Extract the (x, y) coordinate from the center of the cell holding the provided text.  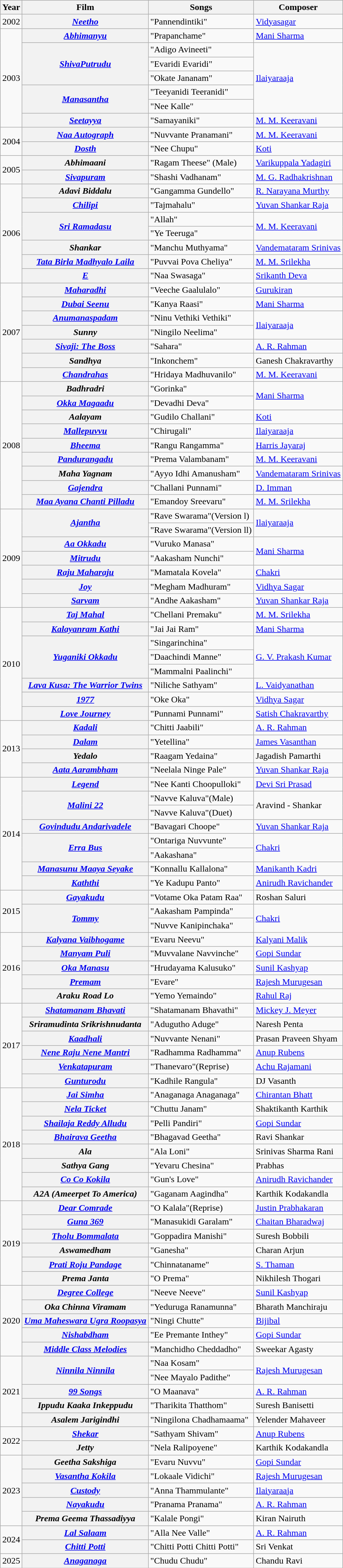
Co Co Kokila (85, 1180)
"Votame Oka Patam Raa" (201, 897)
"Navve Kaluva"(Duet) (201, 812)
"Bavagari Choope" (201, 826)
Bharath Manchiraju (298, 1306)
"Inkonchem" (201, 360)
Abhimaani (85, 163)
"Prapanchame" (201, 36)
"Punnami Punnami" (201, 714)
"Kanya Raasi" (201, 304)
Vidyasagar (298, 22)
"Aakasham Nunchi" (201, 558)
"Megham Madhuram" (201, 586)
Film (85, 7)
2004 (11, 141)
Malini 22 (85, 805)
Sivapuram (85, 177)
"Ganesha" (201, 1250)
Custody (85, 1490)
"O Kalala"(Reprise) (201, 1208)
Jagadish Pamarthi (298, 756)
Suresh Banisetti (298, 1405)
DJ Vasanth (298, 1081)
"Rave Swarama"(Version l) (201, 516)
A2A (Ameerpet To America) (85, 1194)
2008 (11, 445)
Chilipi (85, 205)
2006 (11, 233)
2024 (11, 1540)
"Okate Jananam" (201, 78)
"Ala Loni" (201, 1151)
"Niliche Sathyam" (201, 685)
Bijibal (298, 1321)
Chirantan Bhatt (298, 1095)
"O Prema" (201, 1278)
Chandu Ravi (298, 1561)
"Anaganaga Anaganaga" (201, 1095)
"Evaru Nuvvu" (201, 1462)
"Nuvve Kanipinchaka" (201, 925)
Dalam (85, 742)
Srikanth Deva (298, 276)
ShivaPutrudu (85, 64)
"Manasukidi Garalam" (201, 1222)
Jetty (85, 1448)
"Chinnataname" (201, 1264)
Naresh Penta (298, 1024)
S. Thaman (298, 1264)
Kadali (85, 728)
"Manchidho Cheddadho" (201, 1349)
"Singarinchina" (201, 643)
"Aakashana" (201, 854)
E (85, 276)
Prema Geema Thassadiyya (85, 1518)
Araku Road Lo (85, 996)
"Sahara" (201, 346)
Sriramudinta Srikrishnudanta (85, 1024)
"Samayaniki" (201, 120)
"Vuruko Manasa" (201, 544)
Roshan Saluri (298, 897)
"Sathyam Shivam" (201, 1434)
"Ninu Vethiki Vethiki" (201, 318)
"Neelala Ninge Pale" (201, 770)
Tommy (85, 918)
2015 (11, 911)
"Chudu Chudu" (201, 1561)
Manasunu Maaya Seyake (85, 869)
Ajantha (85, 523)
2002 (11, 22)
"Pelli Pandiri" (201, 1123)
"Hrudayama Kalusuko" (201, 968)
"Ee Premante Inthey" (201, 1335)
Kalyana Vaibhogame (85, 939)
"Nee Mayalo Padithe" (201, 1377)
"Veeche Gaalulalo" (201, 290)
G. V. Prakash Kumar (298, 657)
Aata Aarambham (85, 770)
"Nee Chupu" (201, 148)
"Evaridi Evaridi" (201, 64)
Nishabdham (85, 1335)
"Tharikita Thatthom" (201, 1405)
Songs (201, 7)
"O Maanava" (201, 1391)
2021 (11, 1391)
Adavi Biddalu (85, 191)
Harris Jayaraj (298, 445)
"Hridaya Madhuvanilo" (201, 374)
Jai Simha (85, 1095)
Ninnila Ninnila (85, 1370)
Kaadhali (85, 1038)
Shailaja Reddy Alludu (85, 1123)
Anumanaspadam (85, 318)
"Bhagavad Geetha" (201, 1137)
Nene Raju Nene Mantri (85, 1052)
"Yeduruga Ranamunna" (201, 1306)
Tata Birla Madhyalo Laila (85, 262)
"Nee Kalle" (201, 106)
"Chuttu Janam" (201, 1109)
"Gorinka" (201, 388)
Mickey J. Meyer (298, 1010)
Satish Chakravarthy (298, 714)
Naa Autograph (85, 134)
M. G. Radhakrishnan (298, 177)
Composer (298, 7)
Aravind - Shankar (298, 805)
"Konnallu Kallalona" (201, 869)
"Kadhile Rangula" (201, 1081)
Anaganaga (85, 1561)
"Naa Swasaga" (201, 276)
2010 (11, 664)
Justin Prabhakaran (298, 1208)
"Rave Swarama"(Version ll) (201, 530)
"Pannendintiki" (201, 22)
Sarvam (85, 600)
"Navve Kaluva"(Male) (201, 798)
L. Vaidyanathan (298, 685)
Aalayam (85, 417)
Pandurangadu (85, 459)
Bheema (85, 445)
Oka Manasu (85, 968)
Nayakudu (85, 1504)
"Adugutho Aduge" (201, 1024)
Sandhya (85, 360)
"Evaru Neevu" (201, 939)
"Ye Kadupu Panto" (201, 883)
Lal Salaam (85, 1533)
"Jai Jai Ram" (201, 629)
"Emandoy Sreevaru" (201, 502)
Manyam Puli (85, 954)
"Lokaale Vidichi" (201, 1476)
Manikanth Kadri (298, 869)
Sathya Gang (85, 1165)
2025 (11, 1561)
"Teeyanidi Teeranidi" (201, 92)
Manasantha (85, 99)
"Mamatala Kovela" (201, 572)
"Ontariga Nuvvunte" (201, 840)
"Thanevaro"(Reprise) (201, 1066)
Yuganiki Okkadu (85, 657)
Varikuppala Yadagiri (298, 163)
Mitrudu (85, 558)
"Goppadira Manishi" (201, 1236)
"Ningilona Chadhamaama" (201, 1420)
Chandrahas (85, 374)
Charan Arjun (298, 1250)
2017 (11, 1045)
2003 (11, 78)
Maa Ayana Chanti Pilladu (85, 502)
"Nela Ralipoyene" (201, 1448)
Devi Sri Prasad (298, 784)
"Oke Oka" (201, 699)
2007 (11, 332)
"Daachindi Manne" (201, 657)
Maha Yagnam (85, 473)
Shaktikanth Karthik (298, 1109)
Nela Ticket (85, 1109)
Mallepuvvu (85, 431)
2009 (11, 558)
2018 (11, 1144)
Shatamanam Bhavati (85, 1010)
R. Narayana Murthy (298, 191)
Legend (85, 784)
"Nee Kanti Choopulloki" (201, 784)
Gajendra (85, 488)
"Yetellina" (201, 742)
Asalem Jarigindhi (85, 1420)
D. Imman (298, 488)
Oka Chinna Viramam (85, 1306)
Vasantha Kokila (85, 1476)
Degree College (85, 1292)
Dubai Seenu (85, 304)
"Yemo Yemaindo" (201, 996)
"Gun's Love" (201, 1180)
Chitti Potti (85, 1547)
Sri Ramadasu (85, 226)
Gayakudu (85, 897)
"Challani Punnami" (201, 488)
"Nuvvante Pranamani" (201, 134)
"Raagam Yedaina" (201, 756)
"Tajmahalu" (201, 205)
Gurukiran (298, 290)
Middle Class Melodies (85, 1349)
"Chitti Potti Chitti Potti" (201, 1547)
Gunturodu (85, 1081)
Guna 369 (85, 1222)
"Neeve Neeve" (201, 1292)
"Allah" (201, 219)
"Evare" (201, 982)
"Prema Valambanam" (201, 459)
"Adigo Avineeti" (201, 50)
Sunny (85, 332)
Tholu Bommalata (85, 1236)
Abhimanyu (85, 36)
Raju Maharaju (85, 572)
James Vasanthan (298, 742)
Ganesh Chakravarthy (298, 360)
Love Journey (85, 714)
Shankar (85, 247)
Kaththi (85, 883)
Year (11, 7)
"Naa Kosam" (201, 1363)
2019 (11, 1243)
"Chitti Jaabili" (201, 728)
Badhradri (85, 388)
"Ayyo Idhi Amanusham" (201, 473)
Yelender Mahaveer (298, 1420)
"Gangamma Gundello" (201, 191)
"Muvvalane Navvinche" (201, 954)
Dosth (85, 148)
Dear Comrade (85, 1208)
"Gaganam Aagindha" (201, 1194)
Govindudu Andarivadele (85, 826)
Prasan Praveen Shyam (298, 1038)
99 Songs (85, 1391)
Erra Bus (85, 847)
Prabhas (298, 1165)
Bhairava Geetha (85, 1137)
"Rangu Rangamma" (201, 445)
Yedalo (85, 756)
"Ningi Chutte" (201, 1321)
Geetha Sakshiga (85, 1462)
Premam (85, 982)
Suresh Bobbili (298, 1236)
2023 (11, 1490)
Sweekar Agasty (298, 1349)
2022 (11, 1441)
"Manchu Muthyama" (201, 247)
"Chellani Premaku" (201, 614)
Ippudu Kaaka Inkeppudu (85, 1405)
"Puvvai Pova Cheliya" (201, 262)
Ravi Shankar (298, 1137)
Okka Magaadu (85, 403)
Kalayanram Kathi (85, 629)
Shekar (85, 1434)
Venkatapuram (85, 1066)
"Shatamanam Bhavathi" (201, 1010)
Joy (85, 586)
"Mammalni Paalinchi" (201, 671)
2014 (11, 833)
"Gudilo Challani" (201, 417)
Chaitan Bharadwaj (298, 1222)
Sivaji: The Boss (85, 346)
Seetayya (85, 120)
Kiran Nairuth (298, 1518)
"Ningilo Neelima" (201, 332)
"Alla Nee Valle" (201, 1533)
2020 (11, 1321)
Maharadhi (85, 290)
1977 (85, 699)
Ala (85, 1151)
Rahul Raj (298, 996)
Neetho (85, 22)
2013 (11, 749)
"Ragam Theese" (Male) (201, 163)
"Andhe Aakasham" (201, 600)
Nikhilesh Thogari (298, 1278)
"Pranama Pranama" (201, 1504)
Achu Rajamani (298, 1066)
"Anna Thammulante" (201, 1490)
Srinivas Sharma Rani (298, 1151)
"Kalale Pongi" (201, 1518)
Aswamedham (85, 1250)
"Chirugali" (201, 431)
"Ye Teeruga" (201, 233)
"Yevaru Chesina" (201, 1165)
2005 (11, 170)
"Shashi Vadhanam" (201, 177)
"Devadhi Deva" (201, 403)
2016 (11, 968)
Taj Mahal (85, 614)
"Aakasham Pampinda" (201, 911)
Aa Okkadu (85, 544)
Sri Venkat (298, 1547)
"Nuvvante Nenani" (201, 1038)
Prati Roju Pandage (85, 1264)
Kalyani Malik (298, 939)
Lava Kusa: The Warrior Twins (85, 685)
Prema Janta (85, 1278)
"Radhamma Radhamma" (201, 1052)
Uma Maheswara Ugra Roopasya (85, 1321)
